Locate the cell with the specified text and output its [X, Y] center coordinate. 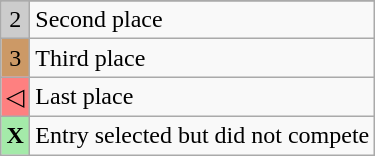
Third place [202, 58]
Last place [202, 97]
2 [16, 20]
◁ [16, 97]
Second place [202, 20]
3 [16, 58]
Entry selected but did not compete [202, 135]
X [16, 135]
